Extract the [X, Y] coordinate from the center of the cell holding the provided text.  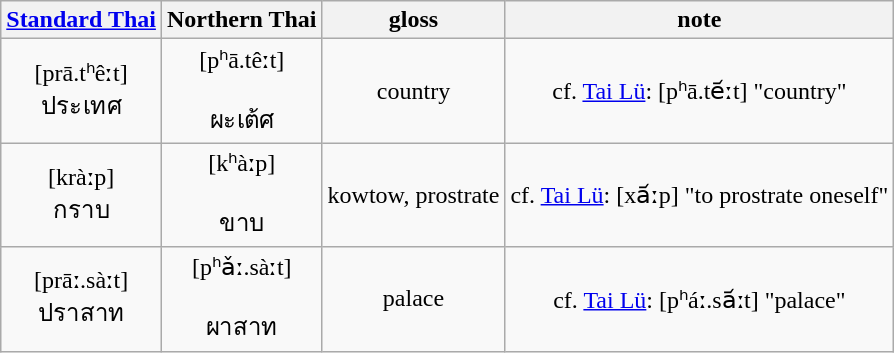
[kʰàːp]ขาบ [242, 195]
note [700, 20]
palace [414, 299]
cf. Tai Lü: [xa᷄ːp] "to prostrate oneself" [700, 195]
country [414, 91]
[prā.tʰêːt]ประเทศ [82, 91]
kowtow, prostrate [414, 195]
[pʰā.têːt]ผะเต้ศ [242, 91]
Northern Thai [242, 20]
[kràːp]กราบ [82, 195]
cf. Tai Lü: [pʰáː.sa᷄ːt] "palace" [700, 299]
[pʰǎː.sàːt]ผาสาท [242, 299]
cf. Tai Lü: [pʰā.te᷄ːt] "country" [700, 91]
Standard Thai [82, 20]
[prāː.sàːt]ปราสาท [82, 299]
gloss [414, 20]
